Detect which cell encompasses the target text, then output its (X, Y) center coordinate. 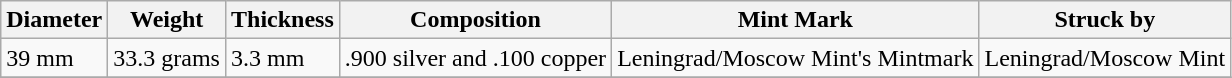
Mint Mark (796, 20)
.900 silver and .100 copper (475, 58)
Thickness (282, 20)
Diameter (54, 20)
Composition (475, 20)
Struck by (1105, 20)
Weight (167, 20)
39 mm (54, 58)
Leningrad/Moscow Mint's Mintmark (796, 58)
Leningrad/Moscow Mint (1105, 58)
33.3 grams (167, 58)
3.3 mm (282, 58)
